Determine the (X, Y) coordinate at the center of the cell enclosing the given text.  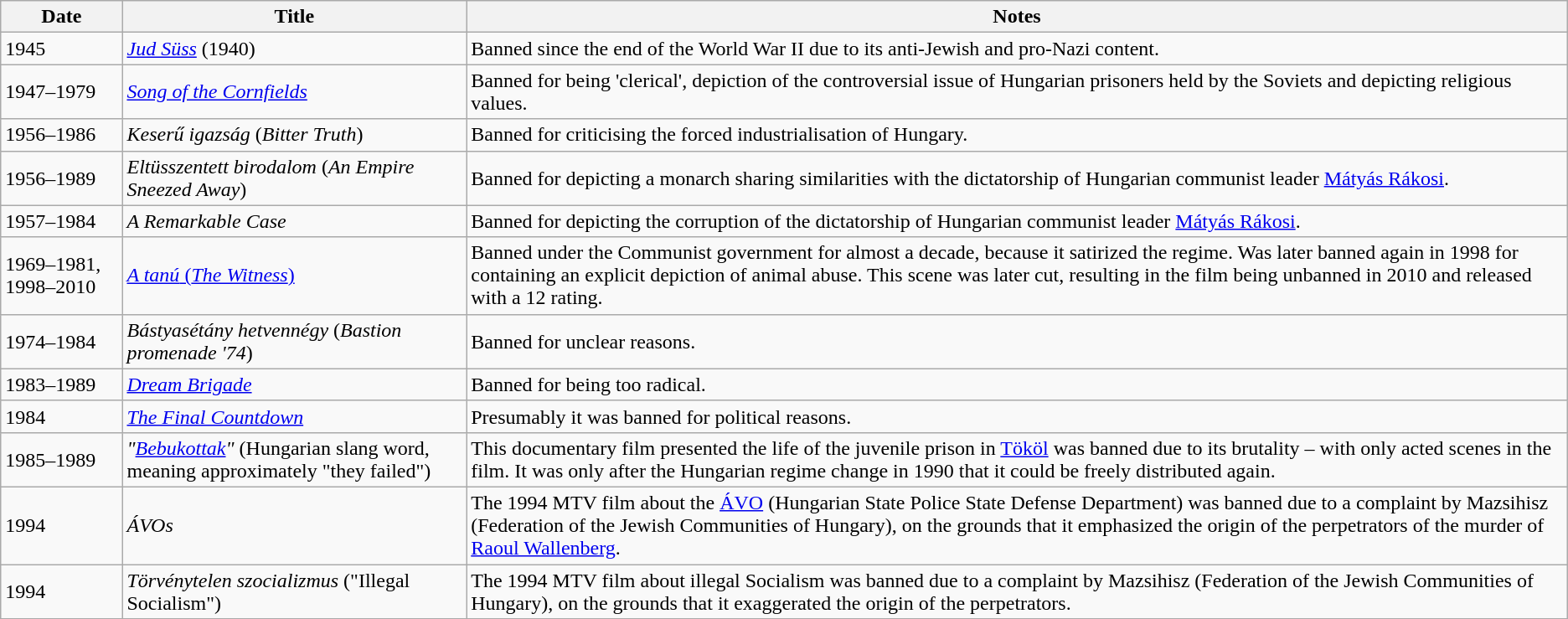
Banned for unclear reasons. (1017, 342)
1974–1984 (62, 342)
Banned for criticising the forced industrialisation of Hungary. (1017, 135)
1984 (62, 416)
1947–1979 (62, 92)
Banned for depicting a monarch sharing similarities with the dictatorship of Hungarian communist leader Mátyás Rákosi. (1017, 178)
Dream Brigade (295, 384)
Törvénytelen szocializmus ("Illegal Socialism") (295, 591)
"Bebukottak" (Hungarian slang word, meaning approximately "they failed") (295, 459)
Presumably it was banned for political reasons. (1017, 416)
Jud Süss (1940) (295, 49)
Banned for being 'clerical', depiction of the controversial issue of Hungarian prisoners held by the Soviets and depicting religious values. (1017, 92)
Title (295, 17)
1945 (62, 49)
1957–1984 (62, 221)
Banned since the end of the World War II due to its anti-Jewish and pro-Nazi content. (1017, 49)
Keserű igazság (Bitter Truth) (295, 135)
1985–1989 (62, 459)
Eltüsszentett birodalom (An Empire Sneezed Away) (295, 178)
1983–1989 (62, 384)
Banned for depicting the corruption of the dictatorship of Hungarian communist leader Mátyás Rákosi. (1017, 221)
ÁVOs (295, 525)
The Final Countdown (295, 416)
Banned for being too radical. (1017, 384)
Bástyasétány hetvennégy (Bastion promenade '74) (295, 342)
A tanú (The Witness) (295, 276)
A Remarkable Case (295, 221)
Notes (1017, 17)
1956–1989 (62, 178)
Date (62, 17)
1969–1981, 1998–2010 (62, 276)
1956–1986 (62, 135)
Song of the Cornfields (295, 92)
